Provide the [x, y] coordinate of the cell's center where the given text is located.  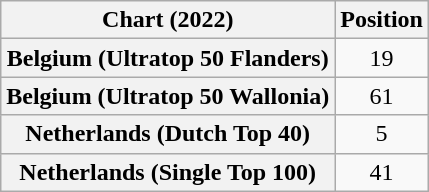
Belgium (Ultratop 50 Wallonia) [168, 96]
5 [382, 134]
Chart (2022) [168, 20]
Netherlands (Single Top 100) [168, 172]
41 [382, 172]
61 [382, 96]
19 [382, 58]
Belgium (Ultratop 50 Flanders) [168, 58]
Netherlands (Dutch Top 40) [168, 134]
Position [382, 20]
